From the cell containing the given text, extract its center point as (x, y) coordinate. 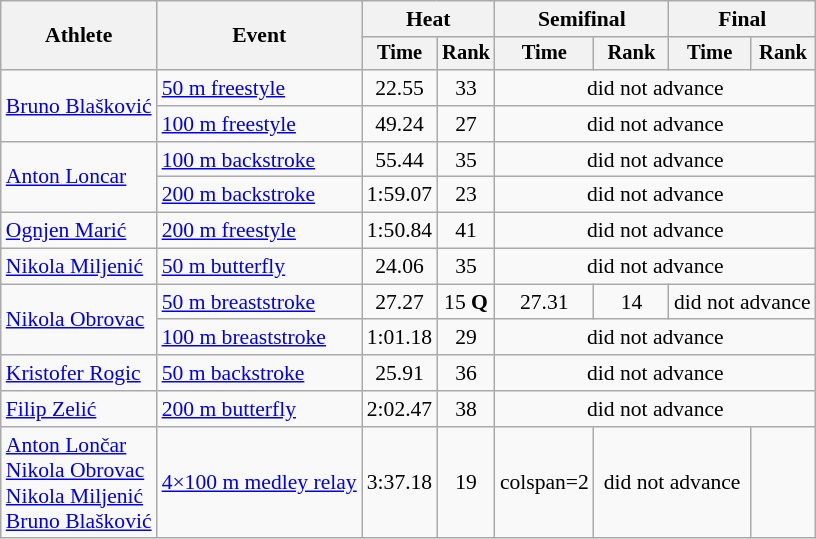
50 m butterfly (260, 267)
55.44 (400, 160)
colspan=2 (544, 483)
29 (466, 338)
Anton LončarNikola ObrovacNikola MiljenićBruno Blašković (79, 483)
50 m freestyle (260, 88)
22.55 (400, 88)
200 m freestyle (260, 231)
Bruno Blašković (79, 106)
41 (466, 231)
Semifinal (582, 19)
38 (466, 409)
200 m backstroke (260, 195)
100 m breaststroke (260, 338)
Kristofer Rogic (79, 373)
2:02.47 (400, 409)
Nikola Miljenić (79, 267)
Anton Loncar (79, 178)
49.24 (400, 124)
27 (466, 124)
50 m backstroke (260, 373)
33 (466, 88)
100 m backstroke (260, 160)
Heat (428, 19)
27.31 (544, 302)
Event (260, 36)
24.06 (400, 267)
200 m butterfly (260, 409)
3:37.18 (400, 483)
1:01.18 (400, 338)
36 (466, 373)
1:59.07 (400, 195)
Nikola Obrovac (79, 320)
23 (466, 195)
15 Q (466, 302)
19 (466, 483)
50 m breaststroke (260, 302)
100 m freestyle (260, 124)
Final (742, 19)
14 (632, 302)
1:50.84 (400, 231)
4×100 m medley relay (260, 483)
Filip Zelić (79, 409)
Ognjen Marić (79, 231)
27.27 (400, 302)
Athlete (79, 36)
25.91 (400, 373)
